Provide the (X, Y) coordinate of the cell's center where the given text is located.  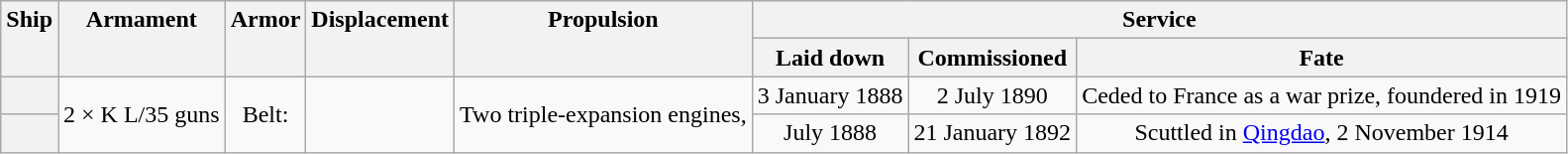
Belt: (265, 114)
Laid down (830, 58)
Ship (30, 39)
Scuttled in Qingdao, 2 November 1914 (1321, 133)
2 July 1890 (993, 95)
Propulsion (604, 39)
21 January 1892 (993, 133)
Fate (1321, 58)
Displacement (380, 39)
Commissioned (993, 58)
Ceded to France as a war prize, foundered in 1919 (1321, 95)
Armament (143, 39)
2 × K L/35 guns (143, 114)
July 1888 (830, 133)
Service (1159, 20)
Two triple-expansion engines, (604, 114)
Armor (265, 39)
3 January 1888 (830, 95)
